Output the [x, y] coordinate of the center of the cell containing the given text.  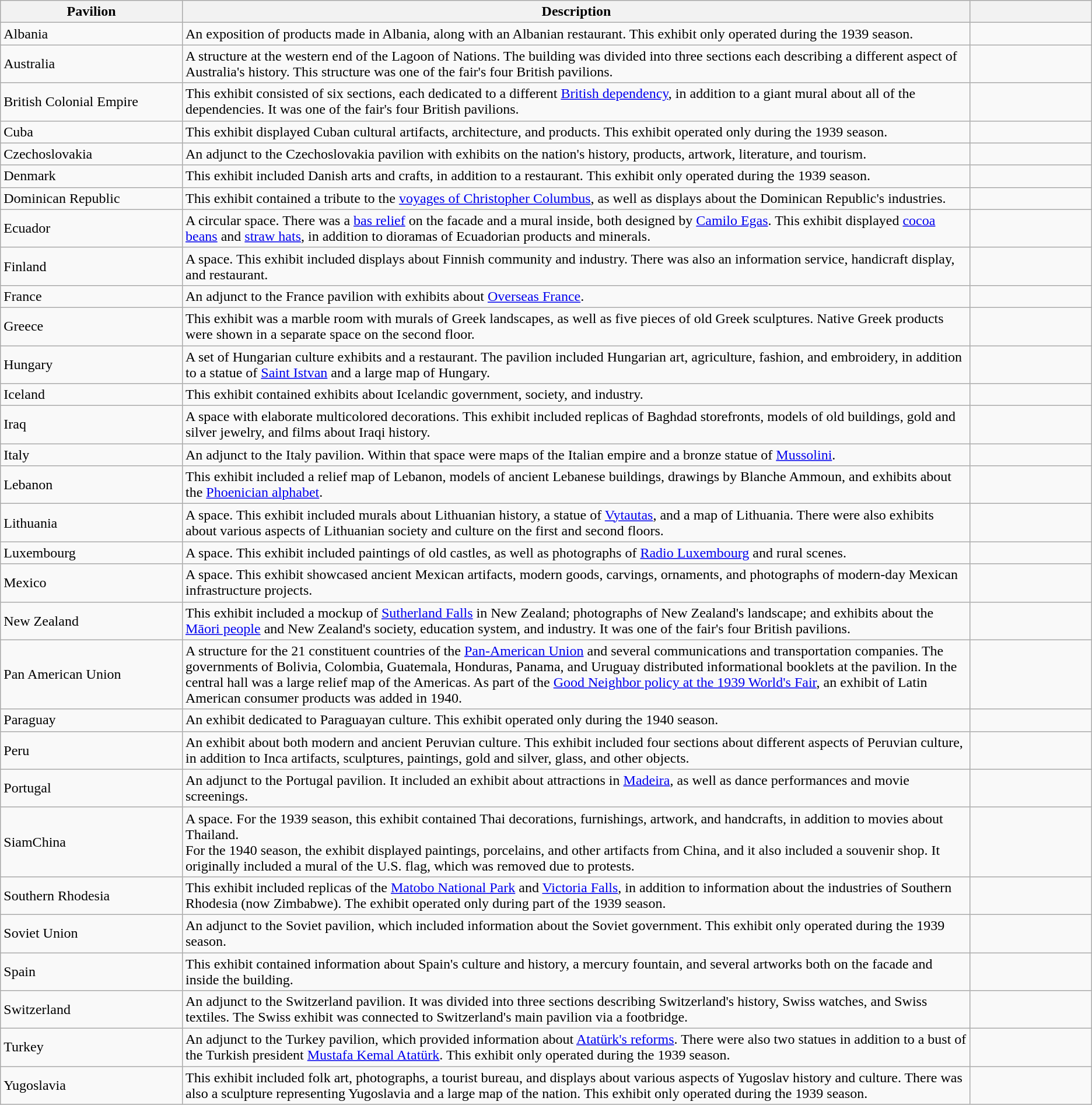
Lithuania [92, 522]
Pan American Union [92, 674]
Turkey [92, 1047]
An adjunct to the Soviet pavilion, which included information about the Soviet government. This exhibit only operated during the 1939 season. [576, 933]
Hungary [92, 364]
Iceland [92, 395]
Albania [92, 34]
Dominican Republic [92, 198]
Spain [92, 971]
Italy [92, 455]
This exhibit contained exhibits about Icelandic government, society, and industry. [576, 395]
A space. This exhibit included paintings of old castles, as well as photographs of Radio Luxembourg and rural scenes. [576, 553]
Switzerland [92, 1010]
An adjunct to the Czechoslovakia pavilion with exhibits on the nation's history, products, artwork, literature, and tourism. [576, 154]
Czechoslovakia [92, 154]
Soviet Union [92, 933]
Ecuador [92, 229]
Southern Rhodesia [92, 896]
Mexico [92, 583]
SiamChina [92, 842]
Description [576, 12]
France [92, 296]
Iraq [92, 425]
Paraguay [92, 720]
An adjunct to the France pavilion with exhibits about Overseas France. [576, 296]
British Colonial Empire [92, 101]
Cuba [92, 132]
Luxembourg [92, 553]
New Zealand [92, 620]
Denmark [92, 176]
This exhibit displayed Cuban cultural artifacts, architecture, and products. This exhibit operated only during the 1939 season. [576, 132]
This exhibit contained a tribute to the voyages of Christopher Columbus, as well as displays about the Dominican Republic's industries. [576, 198]
Portugal [92, 788]
Lebanon [92, 485]
An exposition of products made in Albania, along with an Albanian restaurant. This exhibit only operated during the 1939 season. [576, 34]
An adjunct to the Italy pavilion. Within that space were maps of the Italian empire and a bronze statue of Mussolini. [576, 455]
Yugoslavia [92, 1086]
An exhibit dedicated to Paraguayan culture. This exhibit operated only during the 1940 season. [576, 720]
Australia [92, 64]
An adjunct to the Portugal pavilion. It included an exhibit about attractions in Madeira, as well as dance performances and movie screenings. [576, 788]
Peru [92, 750]
Finland [92, 266]
Greece [92, 327]
Pavilion [92, 12]
This exhibit included Danish arts and crafts, in addition to a restaurant. This exhibit only operated during the 1939 season. [576, 176]
